Detect which cell encompasses the target text, then output its [x, y] center coordinate. 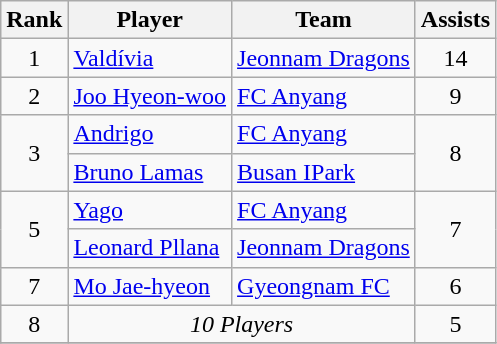
1 [34, 58]
Valdívia [150, 58]
10 Players [242, 324]
2 [34, 96]
6 [455, 286]
Gyeongnam FC [324, 286]
Andrigo [150, 134]
Joo Hyeon-woo [150, 96]
Assists [455, 20]
Team [324, 20]
Rank [34, 20]
Mo Jae-hyeon [150, 286]
Bruno Lamas [150, 172]
Busan IPark [324, 172]
Player [150, 20]
3 [34, 153]
Yago [150, 210]
9 [455, 96]
14 [455, 58]
Leonard Pllana [150, 248]
